Detect which cell encompasses the target text, then output its (X, Y) center coordinate. 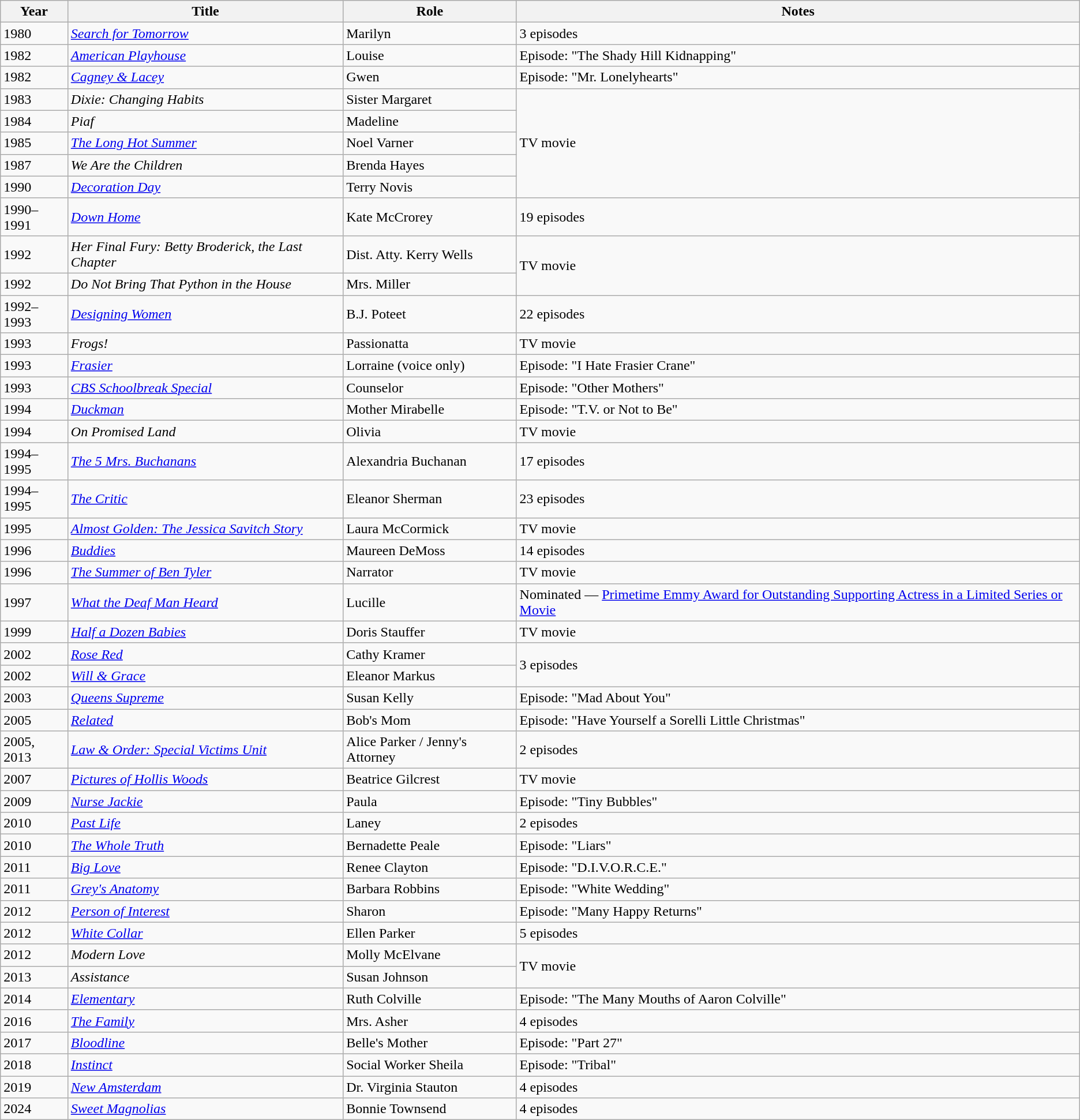
Grey's Anatomy (205, 889)
Mrs. Miller (430, 284)
Alice Parker / Jenny's Attorney (430, 750)
Bloodline (205, 1043)
Dr. Virginia Stauton (430, 1087)
Episode: "White Wedding" (798, 889)
Episode: "I Hate Frasier Crane" (798, 366)
Episode: "Liars" (798, 845)
2016 (35, 1021)
Person of Interest (205, 911)
2014 (35, 999)
Mrs. Asher (430, 1021)
2018 (35, 1065)
23 episodes (798, 499)
Counselor (430, 388)
Cathy Kramer (430, 654)
Notes (798, 12)
CBS Schoolbreak Special (205, 388)
2009 (35, 801)
2013 (35, 977)
Gwen (430, 77)
Marilyn (430, 33)
The Summer of Ben Tyler (205, 572)
Doris Stauffer (430, 632)
The Critic (205, 499)
Cagney & Lacey (205, 77)
2005, 2013 (35, 750)
Eleanor Sherman (430, 499)
Assistance (205, 977)
Episode: "D.I.V.O.R.C.E." (798, 867)
14 episodes (798, 550)
The Whole Truth (205, 845)
Title (205, 12)
Search for Tomorrow (205, 33)
Frasier (205, 366)
Law & Order: Special Victims Unit (205, 750)
Buddies (205, 550)
Do Not Bring That Python in the House (205, 284)
Bernadette Peale (430, 845)
Almost Golden: The Jessica Savitch Story (205, 529)
1984 (35, 121)
Her Final Fury: Betty Broderick, the Last Chapter (205, 254)
Brenda Hayes (430, 165)
Piaf (205, 121)
Sister Margaret (430, 99)
1987 (35, 165)
Passionatta (430, 344)
Episode: "T.V. or Not to Be" (798, 410)
19 episodes (798, 217)
Terry Novis (430, 187)
The Family (205, 1021)
5 episodes (798, 933)
Lucille (430, 602)
Episode: "Many Happy Returns" (798, 911)
2017 (35, 1043)
Maureen DeMoss (430, 550)
Half a Dozen Babies (205, 632)
1999 (35, 632)
Year (35, 12)
2007 (35, 780)
1997 (35, 602)
Instinct (205, 1065)
Rose Red (205, 654)
Episode: "Tiny Bubbles" (798, 801)
Nurse Jackie (205, 801)
Paula (430, 801)
1980 (35, 33)
2019 (35, 1087)
1992–1993 (35, 314)
1983 (35, 99)
Mother Mirabelle (430, 410)
Episode: "Mad About You" (798, 698)
Past Life (205, 823)
Beatrice Gilcrest (430, 780)
22 episodes (798, 314)
Barbara Robbins (430, 889)
Sweet Magnolias (205, 1109)
1990 (35, 187)
2005 (35, 720)
B.J. Poteet (430, 314)
1985 (35, 143)
Episode: "Tribal" (798, 1065)
Queens Supreme (205, 698)
Molly McElvane (430, 955)
Lorraine (voice only) (430, 366)
Role (430, 12)
We Are the Children (205, 165)
1995 (35, 529)
Louise (430, 55)
Dixie: Changing Habits (205, 99)
Laura McCormick (430, 529)
2024 (35, 1109)
Dist. Atty. Kerry Wells (430, 254)
Frogs! (205, 344)
Modern Love (205, 955)
Sharon (430, 911)
The Long Hot Summer (205, 143)
Olivia (430, 432)
Episode: "Other Mothers" (798, 388)
Alexandria Buchanan (430, 462)
Nominated — Primetime Emmy Award for Outstanding Supporting Actress in a Limited Series or Movie (798, 602)
Kate McCrorey (430, 217)
Susan Kelly (430, 698)
Noel Varner (430, 143)
Ellen Parker (430, 933)
Will & Grace (205, 676)
Episode: "The Many Mouths of Aaron Colville" (798, 999)
Ruth Colville (430, 999)
Laney (430, 823)
Episode: "Mr. Lonelyhearts" (798, 77)
Down Home (205, 217)
Decoration Day (205, 187)
Madeline (430, 121)
Episode: "Part 27" (798, 1043)
White Collar (205, 933)
1990–1991 (35, 217)
Eleanor Markus (430, 676)
Social Worker Sheila (430, 1065)
Bonnie Townsend (430, 1109)
Episode: "Have Yourself a Sorelli Little Christmas" (798, 720)
New Amsterdam (205, 1087)
17 episodes (798, 462)
Narrator (430, 572)
Bob's Mom (430, 720)
Episode: "The Shady Hill Kidnapping" (798, 55)
Belle's Mother (430, 1043)
Elementary (205, 999)
Designing Women (205, 314)
What the Deaf Man Heard (205, 602)
Pictures of Hollis Woods (205, 780)
2003 (35, 698)
American Playhouse (205, 55)
The 5 Mrs. Buchanans (205, 462)
Duckman (205, 410)
On Promised Land (205, 432)
Susan Johnson (430, 977)
Related (205, 720)
Big Love (205, 867)
Renee Clayton (430, 867)
